Find where the given text appears and provide that cell's center as [x, y] coordinate. 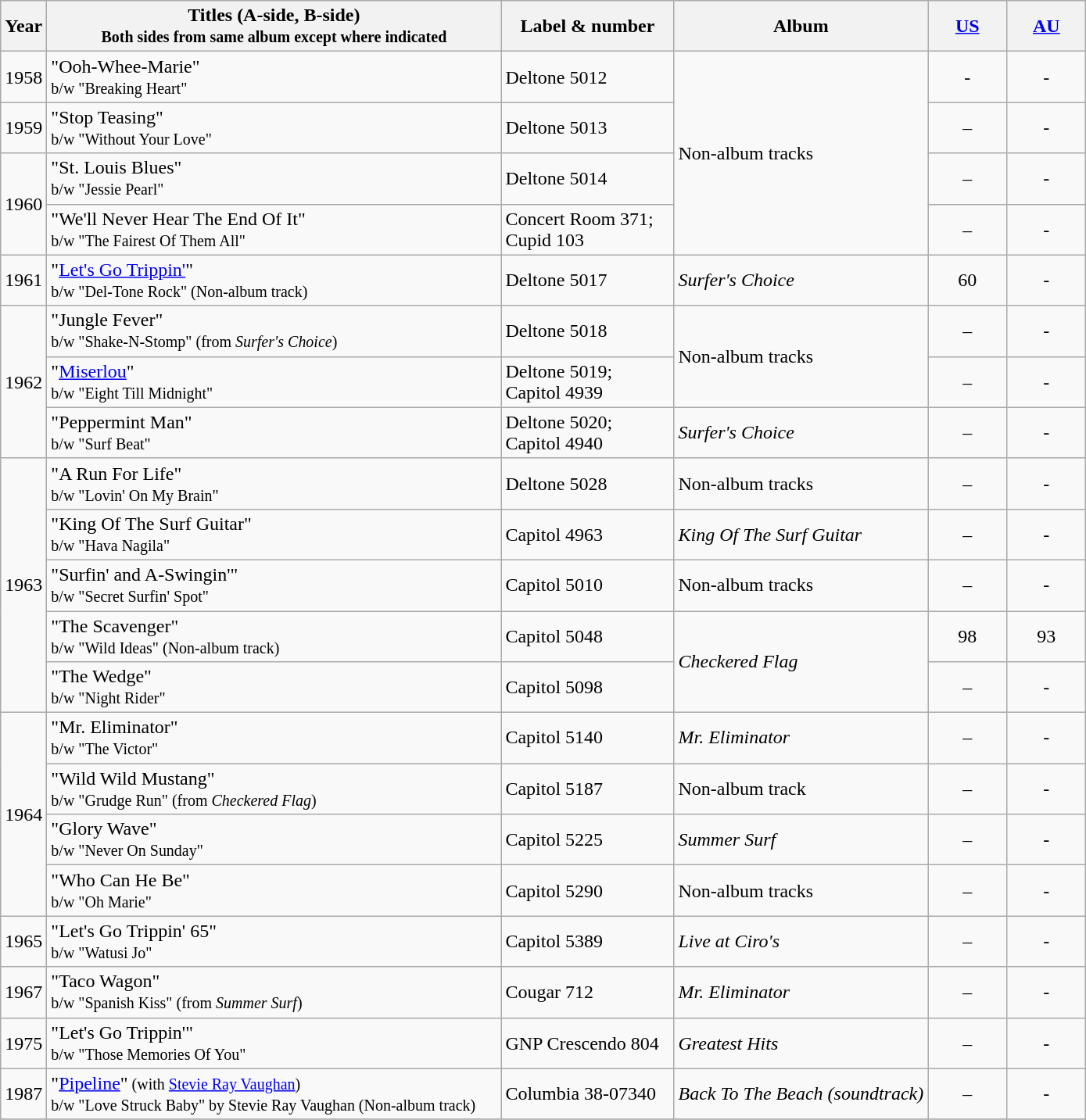
Back To The Beach (soundtrack) [801, 1094]
Capitol 5140 [588, 738]
"Wild Wild Mustang"b/w "Grudge Run" (from Checkered Flag) [274, 789]
Summer Surf [801, 839]
Cougar 712 [588, 993]
"The Wedge"b/w "Night Rider" [274, 688]
Deltone 5020; Capitol 4940 [588, 433]
1987 [23, 1094]
"Pipeline" (with Stevie Ray Vaughan)b/w "Love Struck Baby" by Stevie Ray Vaughan (Non-album track) [274, 1094]
Non-album track [801, 789]
Capitol 5187 [588, 789]
GNP Crescendo 804 [588, 1043]
"Ooh-Whee-Marie"b/w "Breaking Heart" [274, 77]
"Taco Wagon"b/w "Spanish Kiss" (from Summer Surf) [274, 993]
1958 [23, 77]
Deltone 5018 [588, 331]
Deltone 5028 [588, 483]
1961 [23, 280]
Year [23, 27]
Album [801, 27]
Capitol 5048 [588, 636]
Deltone 5012 [588, 77]
AU [1046, 27]
"Surfin' and A-Swingin'"b/w "Secret Surfin' Spot" [274, 585]
Capitol 5290 [588, 891]
"Let's Go Trippin'"b/w "Del-Tone Rock" (Non-album track) [274, 280]
"The Scavenger"b/w "Wild Ideas" (Non-album track) [274, 636]
1967 [23, 993]
"Peppermint Man"b/w "Surf Beat" [274, 433]
"Glory Wave"b/w "Never On Sunday" [274, 839]
Titles (A-side, B-side)Both sides from same album except where indicated [274, 27]
Capitol 4963 [588, 535]
Label & number [588, 27]
"We'll Never Hear The End Of It"b/w "The Fairest Of Them All" [274, 230]
"Mr. Eliminator"b/w "The Victor" [274, 738]
Live at Ciro's [801, 941]
Deltone 5017 [588, 280]
"Miserlou"b/w "Eight Till Midnight" [274, 381]
1975 [23, 1043]
Capitol 5389 [588, 941]
Deltone 5019; Capitol 4939 [588, 381]
1965 [23, 941]
Greatest Hits [801, 1043]
1964 [23, 814]
60 [968, 280]
Columbia 38-07340 [588, 1094]
1963 [23, 585]
Deltone 5014 [588, 178]
Checkered Flag [801, 662]
Capitol 5010 [588, 585]
Capitol 5098 [588, 688]
1959 [23, 128]
"Let's Go Trippin' 65"b/w "Watusi Jo" [274, 941]
"A Run For Life"b/w "Lovin' On My Brain" [274, 483]
"St. Louis Blues"b/w "Jessie Pearl" [274, 178]
"Let's Go Trippin'"b/w "Those Memories Of You" [274, 1043]
"Jungle Fever"b/w "Shake-N-Stomp" (from Surfer's Choice) [274, 331]
1962 [23, 381]
98 [968, 636]
93 [1046, 636]
US [968, 27]
1960 [23, 204]
"King Of The Surf Guitar"b/w "Hava Nagila" [274, 535]
Capitol 5225 [588, 839]
Concert Room 371; Cupid 103 [588, 230]
"Stop Teasing"b/w "Without Your Love" [274, 128]
"Who Can He Be"b/w "Oh Marie" [274, 891]
King Of The Surf Guitar [801, 535]
Deltone 5013 [588, 128]
